Return the [X, Y] coordinate for the center point of the cell that contains the specified text.  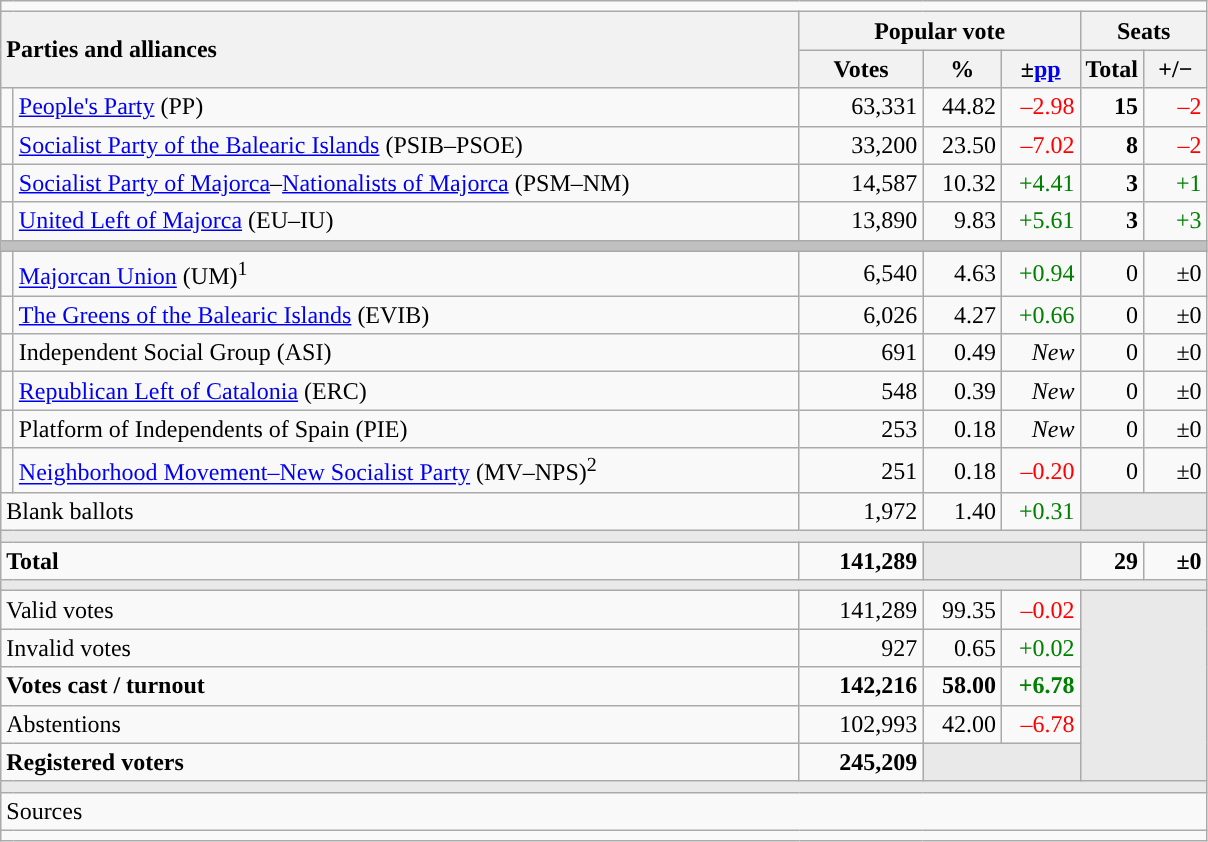
142,216 [861, 686]
8 [1112, 145]
15 [1112, 107]
+3 [1176, 221]
Socialist Party of the Balearic Islands (PSIB–PSOE) [406, 145]
% [962, 69]
0.39 [962, 391]
102,993 [861, 724]
6,540 [861, 274]
Invalid votes [400, 648]
99.35 [962, 610]
Socialist Party of Majorca–Nationalists of Majorca (PSM–NM) [406, 183]
33,200 [861, 145]
–0.02 [1040, 610]
±pp [1040, 69]
United Left of Majorca (EU–IU) [406, 221]
–7.02 [1040, 145]
People's Party (PP) [406, 107]
Platform of Independents of Spain (PIE) [406, 429]
+1 [1176, 183]
29 [1112, 561]
Valid votes [400, 610]
13,890 [861, 221]
0.65 [962, 648]
Majorcan Union (UM)1 [406, 274]
4.27 [962, 315]
6,026 [861, 315]
+6.78 [1040, 686]
44.82 [962, 107]
548 [861, 391]
4.63 [962, 274]
1.40 [962, 512]
+0.94 [1040, 274]
Blank ballots [400, 512]
1,972 [861, 512]
63,331 [861, 107]
–6.78 [1040, 724]
+/− [1176, 69]
691 [861, 353]
The Greens of the Balearic Islands (EVIB) [406, 315]
Republican Left of Catalonia (ERC) [406, 391]
9.83 [962, 221]
0.49 [962, 353]
Votes cast / turnout [400, 686]
Parties and alliances [400, 50]
Seats [1144, 31]
253 [861, 429]
–2.98 [1040, 107]
+0.66 [1040, 315]
–0.20 [1040, 470]
42.00 [962, 724]
+4.41 [1040, 183]
58.00 [962, 686]
Votes [861, 69]
+5.61 [1040, 221]
Popular vote [940, 31]
927 [861, 648]
Sources [604, 811]
+0.31 [1040, 512]
Neighborhood Movement–New Socialist Party (MV–NPS)2 [406, 470]
14,587 [861, 183]
251 [861, 470]
245,209 [861, 762]
Registered voters [400, 762]
Abstentions [400, 724]
+0.02 [1040, 648]
Independent Social Group (ASI) [406, 353]
10.32 [962, 183]
23.50 [962, 145]
